Find where the given text appears and provide that cell's center as (X, Y) coordinate. 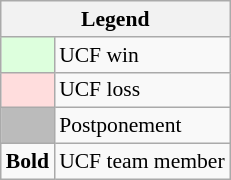
Legend (116, 19)
Bold (28, 162)
UCF team member (142, 162)
UCF win (142, 55)
Postponement (142, 126)
UCF loss (142, 90)
